From the cell containing the given text, extract its center point as (x, y) coordinate. 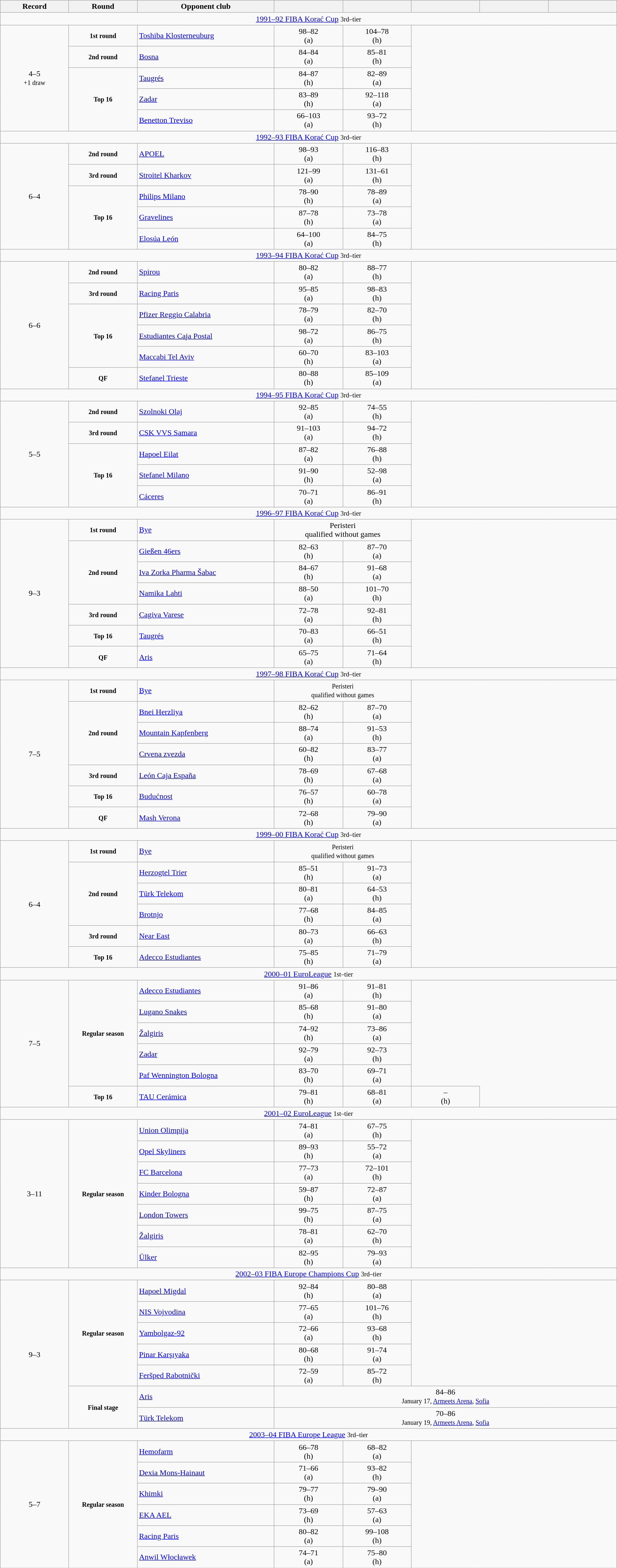
Stroitel Kharkov (206, 175)
67–68 (a) (377, 775)
93–68 (h) (377, 1333)
64–100 (a) (308, 238)
64–53 (h) (377, 894)
Lugano Snakes (206, 1012)
77–68 (h) (308, 915)
92–118 (a) (377, 99)
78–69 (h) (308, 775)
91–86 (a) (308, 991)
London Towers (206, 1215)
72–78 (a) (308, 615)
6–6 (34, 325)
Feršped Rabotnički (206, 1376)
83–70 (h) (308, 1075)
Elosúa León (206, 238)
León Caja España (206, 775)
Benetton Treviso (206, 120)
Record (34, 7)
87–82 (a) (308, 454)
FC Barcelona (206, 1173)
68–81 (a) (377, 1096)
72–59 (a) (308, 1376)
69–71 (a) (377, 1075)
Pinar Karşıyaka (206, 1354)
66–63 (h) (377, 936)
73–69 (h) (308, 1515)
Mash Verona (206, 818)
3–11 (34, 1193)
89–93 (h) (308, 1151)
95–85 (a) (308, 294)
Gravelines (206, 217)
Hemofarm (206, 1451)
66–103 (a) (308, 120)
84–84 (a) (308, 57)
104–78 (h) (377, 36)
93–72 (h) (377, 120)
60–78 (a) (377, 796)
59–87 (h) (308, 1193)
99–75 (h) (308, 1215)
57–63 (a) (377, 1515)
121–99 (a) (308, 175)
Stefanel Trieste (206, 378)
Iva Zorka Pharma Šabac (206, 572)
78–81 (a) (308, 1236)
Spirou (206, 272)
5–7 (34, 1504)
Herzogtel Trier (206, 872)
87–78 (h) (308, 217)
88–50 (a) (308, 594)
77–73 (a) (308, 1173)
CSK VVS Samara (206, 433)
83–77 (a) (377, 754)
84–86January 17, Armeets Arena, Sofia (446, 1396)
Namika Lahti (206, 594)
68–82 (a) (377, 1451)
93–82 (h) (377, 1473)
Estudiantes Caja Postal (206, 336)
83–103 (a) (377, 357)
Union Olimpija (206, 1130)
85–109 (a) (377, 378)
83–89 (h) (308, 99)
82–63 (h) (308, 551)
72–87 (a) (377, 1193)
85–81 (h) (377, 57)
76–88 (h) (377, 454)
Toshiba Klosterneuburg (206, 36)
72–66 (a) (308, 1333)
TAU Cerámica (206, 1096)
72–101 (h) (377, 1173)
66–78 (h) (308, 1451)
99–108 (h) (377, 1536)
70–71 (a) (308, 496)
Final stage (103, 1407)
Cáceres (206, 496)
79–81 (h) (308, 1096)
Philips Milano (206, 196)
66–51 (h) (377, 636)
65–75 (a) (308, 657)
80–73 (a) (308, 936)
Budućnost (206, 796)
91–74 (a) (377, 1354)
92–85 (a) (308, 411)
1997–98 FIBA Korać Cup 3rd–tier (308, 674)
71–79 (a) (377, 957)
131–61 (h) (377, 175)
1994–95 FIBA Korać Cup 3rd–tier (308, 395)
80–88 (h) (308, 378)
74–92 (h) (308, 1033)
EKA AEL (206, 1515)
Szolnoki Olaj (206, 411)
Dexia Mons-Hainaut (206, 1473)
70–83 (a) (308, 636)
5–5 (34, 454)
Pfizer Reggio Calabria (206, 314)
74–71 (a) (308, 1557)
71–66 (a) (308, 1473)
85–68 (h) (308, 1012)
1992–93 FIBA Korać Cup 3rd–tier (308, 137)
86–75 (h) (377, 336)
2001–02 EuroLeague 1st–tier (308, 1113)
79–93 (a) (377, 1257)
91–53 (h) (377, 733)
Crvena zvezda (206, 754)
84–75 (h) (377, 238)
Brotnjo (206, 915)
74–55 (h) (377, 411)
Kinder Bologna (206, 1193)
82–70 (h) (377, 314)
92–81 (h) (377, 615)
Cagiva Varese (206, 615)
71–64 (h) (377, 657)
84–87 (h) (308, 78)
84–67 (h) (308, 572)
– (h) (446, 1096)
Yambolgaz-92 (206, 1333)
Gießen 46ers (206, 551)
101–70 (h) (377, 594)
70–86January 19, Armeets Arena, Sofia (446, 1418)
1996–97 FIBA Korać Cup 3rd–tier (308, 513)
72–68 (h) (308, 818)
88–77 (h) (377, 272)
101–76 (h) (377, 1312)
60–82 (h) (308, 754)
98–93 (a) (308, 154)
Bosna (206, 57)
92–73 (h) (377, 1054)
88–74 (a) (308, 733)
87–75 (a) (377, 1215)
80–68 (h) (308, 1354)
75–85 (h) (308, 957)
98–83 (h) (377, 294)
Stefanel Milano (206, 475)
94–72 (h) (377, 433)
85–51 (h) (308, 872)
1999–00 FIBA Korać Cup 3rd–tier (308, 834)
Paf Wennington Bologna (206, 1075)
84–85 (a) (377, 915)
80–88 (a) (377, 1291)
1993–94 FIBA Korać Cup 3rd–tier (308, 256)
79–77 (h) (308, 1493)
91–90 (h) (308, 475)
76–57 (h) (308, 796)
1991–92 FIBA Korać Cup 3rd–tier (308, 19)
Hapoel Eilat (206, 454)
Hapoel Migdal (206, 1291)
78–90 (h) (308, 196)
2002–03 FIBA Europe Champions Cup 3rd–tier (308, 1274)
Anwil Włocławek (206, 1557)
92–84 (h) (308, 1291)
NIS Vojvodina (206, 1312)
4–5+1 draw (34, 78)
98–82 (a) (308, 36)
75–80 (h) (377, 1557)
116–83 (h) (377, 154)
Ülker (206, 1257)
78–89 (a) (377, 196)
91–80 (a) (377, 1012)
Round (103, 7)
Khimki (206, 1493)
55–72 (a) (377, 1151)
2000–01 EuroLeague 1st–tier (308, 974)
2003–04 FIBA Europe League 3rd–tier (308, 1435)
82–89 (a) (377, 78)
91–73 (a) (377, 872)
Opel Skyliners (206, 1151)
92–79 (a) (308, 1054)
73–86 (a) (377, 1033)
Bnei Herzliya (206, 712)
82–95 (h) (308, 1257)
Opponent club (206, 7)
Maccabi Tel Aviv (206, 357)
77–65 (a) (308, 1312)
APOEL (206, 154)
86–91 (h) (377, 496)
Mountain Kapfenberg (206, 733)
80–81 (a) (308, 894)
67–75 (h) (377, 1130)
82–62 (h) (308, 712)
85–72 (h) (377, 1376)
98–72 (a) (308, 336)
73–78 (a) (377, 217)
91–103 (a) (308, 433)
91–68 (a) (377, 572)
Near East (206, 936)
74–81 (a) (308, 1130)
62–70 (h) (377, 1236)
52–98 (a) (377, 475)
60–70 (h) (308, 357)
91–81 (h) (377, 991)
78–79 (a) (308, 314)
